Capture the cell that displays the provided text and extract its [X, Y] central coordinate. 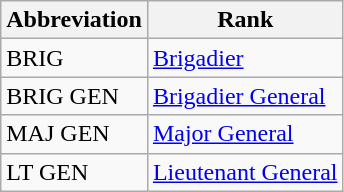
Lieutenant General [245, 172]
Rank [245, 20]
Major General [245, 134]
Brigadier General [245, 96]
MAJ GEN [74, 134]
BRIG [74, 58]
Abbreviation [74, 20]
BRIG GEN [74, 96]
LT GEN [74, 172]
Brigadier [245, 58]
